Output the [x, y] coordinate of the center of the cell containing the given text.  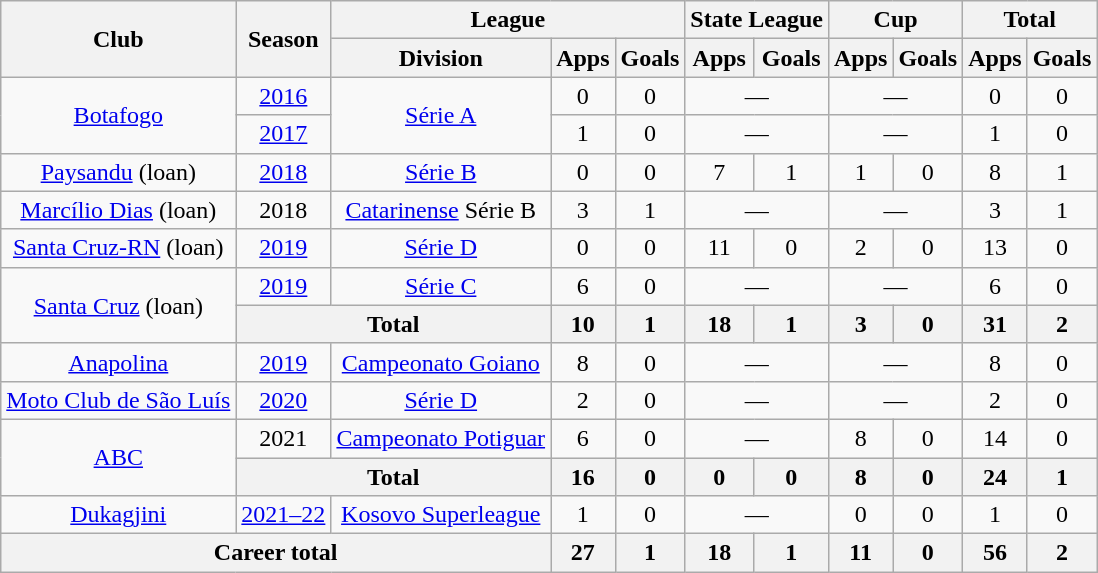
Série A [441, 115]
10 [583, 324]
14 [995, 438]
Catarinense Série B [441, 210]
Marcílio Dias (loan) [118, 210]
Botafogo [118, 115]
League [508, 20]
13 [995, 248]
ABC [118, 457]
2021 [284, 438]
Season [284, 39]
Moto Club de São Luís [118, 400]
Dukagjini [118, 515]
Cup [895, 20]
2021–22 [284, 515]
2016 [284, 96]
Série B [441, 172]
Campeonato Potiguar [441, 438]
2017 [284, 134]
56 [995, 553]
Santa Cruz (loan) [118, 305]
Kosovo Superleague [441, 515]
24 [995, 477]
Campeonato Goiano [441, 362]
Anapolina [118, 362]
31 [995, 324]
7 [720, 172]
27 [583, 553]
Santa Cruz-RN (loan) [118, 248]
Paysandu (loan) [118, 172]
16 [583, 477]
Club [118, 39]
2020 [284, 400]
State League [757, 20]
Série C [441, 286]
Career total [276, 553]
Division [441, 58]
